Locate the cell with the specified text and output its (X, Y) center coordinate. 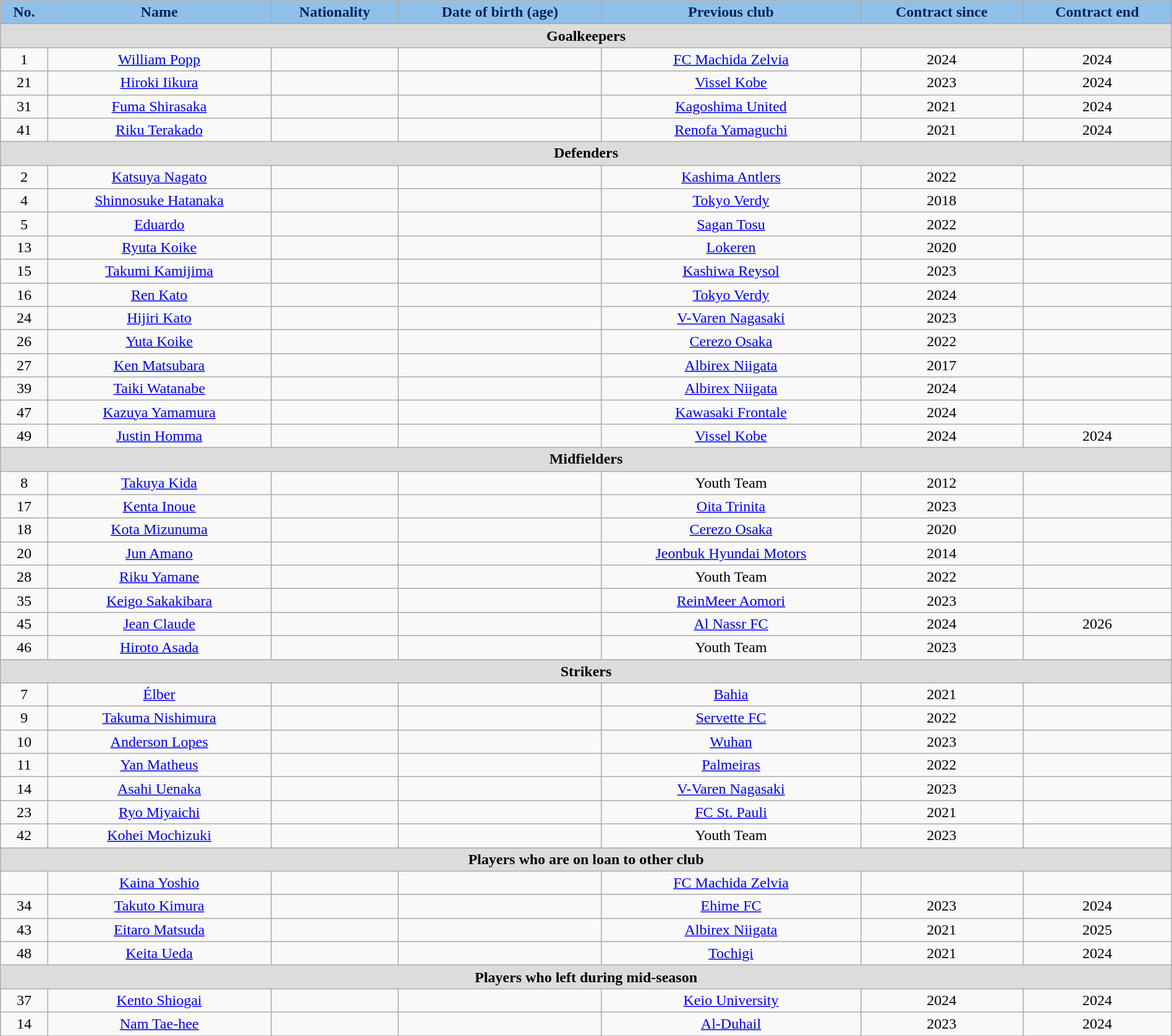
Takuya Kida (159, 483)
Kashiwa Reysol (731, 271)
Kota Mizunuma (159, 530)
Keio University (731, 1000)
2 (24, 177)
13 (24, 247)
ReinMeer Aomori (731, 600)
23 (24, 812)
Takumi Kamijima (159, 271)
2025 (1098, 930)
16 (24, 295)
Kohei Mochizuki (159, 836)
Nationality (335, 12)
Taiki Watanabe (159, 389)
Riku Terakado (159, 130)
Jeonbuk Hyundai Motors (731, 553)
Lokeren (731, 247)
Élber (159, 695)
Katsuya Nagato (159, 177)
No. (24, 12)
2026 (1098, 624)
24 (24, 318)
47 (24, 412)
37 (24, 1000)
Eduardo (159, 224)
Al-Duhail (731, 1024)
Takuto Kimura (159, 906)
Keigo Sakakibara (159, 600)
15 (24, 271)
Kazuya Yamamura (159, 412)
Nam Tae-hee (159, 1024)
8 (24, 483)
5 (24, 224)
Eitaro Matsuda (159, 930)
4 (24, 200)
Date of birth (age) (500, 12)
Yuta Koike (159, 342)
Asahi Uenaka (159, 789)
Wuhan (731, 742)
Fuma Shirasaka (159, 106)
43 (24, 930)
28 (24, 577)
Players who left during mid-season (586, 977)
Contract end (1098, 12)
Renofa Yamaguchi (731, 130)
Goalkeepers (586, 36)
Defenders (586, 153)
11 (24, 765)
34 (24, 906)
Kaina Yoshio (159, 883)
Keita Ueda (159, 953)
41 (24, 130)
Kawasaki Frontale (731, 412)
49 (24, 436)
27 (24, 365)
Ken Matsubara (159, 365)
Servette FC (731, 718)
Kagoshima United (731, 106)
48 (24, 953)
Bahia (731, 695)
26 (24, 342)
Kenta Inoue (159, 506)
Strikers (586, 671)
Kashima Antlers (731, 177)
Name (159, 12)
45 (24, 624)
Hijiri Kato (159, 318)
FC St. Pauli (731, 812)
9 (24, 718)
7 (24, 695)
Contract since (941, 12)
Jun Amano (159, 553)
17 (24, 506)
2017 (941, 365)
Palmeiras (731, 765)
Kento Shiogai (159, 1000)
Justin Homma (159, 436)
Ehime FC (731, 906)
Anderson Lopes (159, 742)
Riku Yamane (159, 577)
35 (24, 600)
Ryuta Koike (159, 247)
Tochigi (731, 953)
2012 (941, 483)
Hiroki Iikura (159, 83)
42 (24, 836)
21 (24, 83)
2018 (941, 200)
William Popp (159, 59)
2014 (941, 553)
Hiroto Asada (159, 647)
Players who are on loan to other club (586, 859)
Ryo Miyaichi (159, 812)
Shinnosuke Hatanaka (159, 200)
31 (24, 106)
Oita Trinita (731, 506)
Takuma Nishimura (159, 718)
Previous club (731, 12)
Sagan Tosu (731, 224)
10 (24, 742)
Yan Matheus (159, 765)
Midfielders (586, 459)
1 (24, 59)
46 (24, 647)
Ren Kato (159, 295)
20 (24, 553)
39 (24, 389)
Jean Claude (159, 624)
Al Nassr FC (731, 624)
18 (24, 530)
